Find where the given text appears and provide that cell's center as [x, y] coordinate. 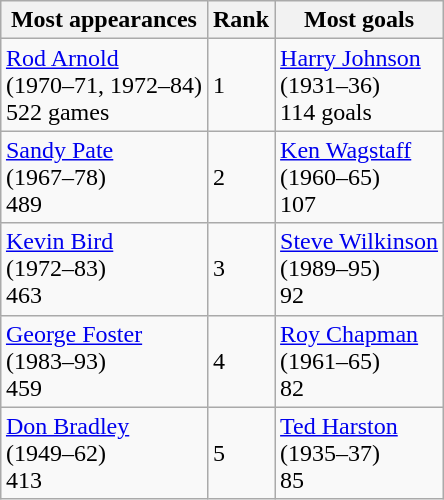
2 [240, 177]
Rank [240, 20]
Don Bradley (1949–62) 413 [104, 453]
Harry Johnson (1931–36) 114 goals [360, 85]
Ken Wagstaff (1960–65) 107 [360, 177]
Rod Arnold (1970–71, 1972–84) 522 games [104, 85]
George Foster (1983–93) 459 [104, 361]
Most goals [360, 20]
Most appearances [104, 20]
Kevin Bird (1972–83) 463 [104, 269]
Steve Wilkinson (1989–95) 92 [360, 269]
3 [240, 269]
4 [240, 361]
1 [240, 85]
Ted Harston (1935–37) 85 [360, 453]
5 [240, 453]
Sandy Pate (1967–78) 489 [104, 177]
Roy Chapman (1961–65) 82 [360, 361]
